Pinpoint the cell where the given text exists, returning its (x, y) midpoint coordinate. 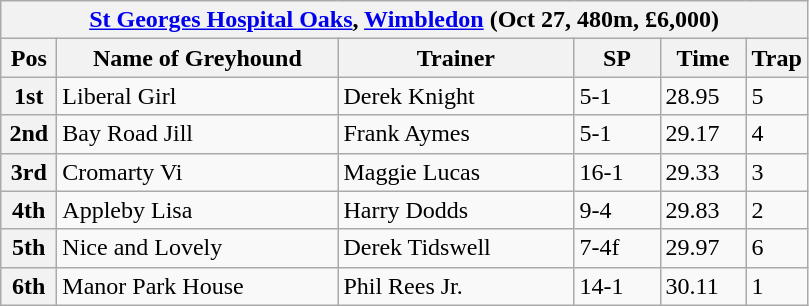
Pos (29, 58)
Bay Road Jill (198, 134)
Cromarty Vi (198, 172)
1 (776, 286)
Trainer (456, 58)
2nd (29, 134)
Trap (776, 58)
6th (29, 286)
5th (29, 248)
2 (776, 210)
7-4f (617, 248)
4 (776, 134)
4th (29, 210)
Liberal Girl (198, 96)
SP (617, 58)
Derek Tidswell (456, 248)
29.83 (703, 210)
3 (776, 172)
6 (776, 248)
28.95 (703, 96)
9-4 (617, 210)
3rd (29, 172)
Phil Rees Jr. (456, 286)
29.17 (703, 134)
Harry Dodds (456, 210)
Nice and Lovely (198, 248)
Frank Aymes (456, 134)
Manor Park House (198, 286)
Time (703, 58)
29.97 (703, 248)
St Georges Hospital Oaks, Wimbledon (Oct 27, 480m, £6,000) (404, 20)
16-1 (617, 172)
Appleby Lisa (198, 210)
14-1 (617, 286)
Derek Knight (456, 96)
30.11 (703, 286)
5 (776, 96)
Maggie Lucas (456, 172)
1st (29, 96)
Name of Greyhound (198, 58)
29.33 (703, 172)
